Return (x, y) of the center of cell containing provided text 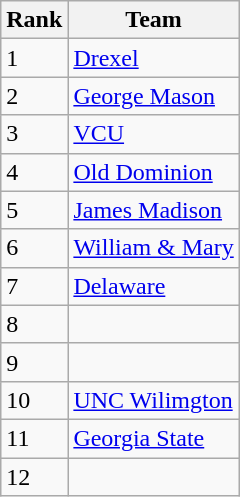
8 (34, 324)
Delaware (154, 286)
7 (34, 286)
10 (34, 400)
Rank (34, 20)
Team (154, 20)
Georgia State (154, 438)
1 (34, 58)
James Madison (154, 210)
George Mason (154, 96)
6 (34, 248)
UNC Wilimgton (154, 400)
Old Dominion (154, 172)
11 (34, 438)
William & Mary (154, 248)
5 (34, 210)
VCU (154, 134)
2 (34, 96)
12 (34, 477)
4 (34, 172)
9 (34, 362)
Drexel (154, 58)
3 (34, 134)
